Scan for the cell matching the given text and deliver its [x, y] coordinate at center. 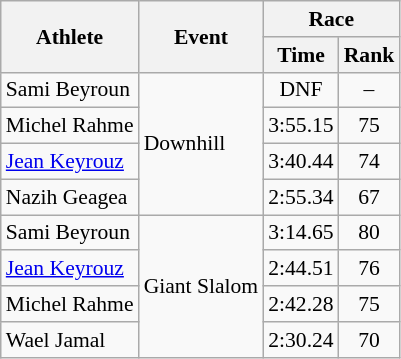
DNF [300, 90]
2:42.28 [300, 304]
Time [300, 55]
3:14.65 [300, 233]
2:30.24 [300, 340]
67 [370, 197]
2:55.34 [300, 197]
3:40.44 [300, 162]
70 [370, 340]
Athlete [70, 36]
Event [202, 36]
2:44.51 [300, 269]
3:55.15 [300, 126]
Nazih Geagea [70, 197]
Giant Slalom [202, 286]
74 [370, 162]
Rank [370, 55]
Wael Jamal [70, 340]
76 [370, 269]
Downhill [202, 143]
Race [331, 19]
80 [370, 233]
– [370, 90]
